Find where the given text appears and provide that cell's center as [x, y] coordinate. 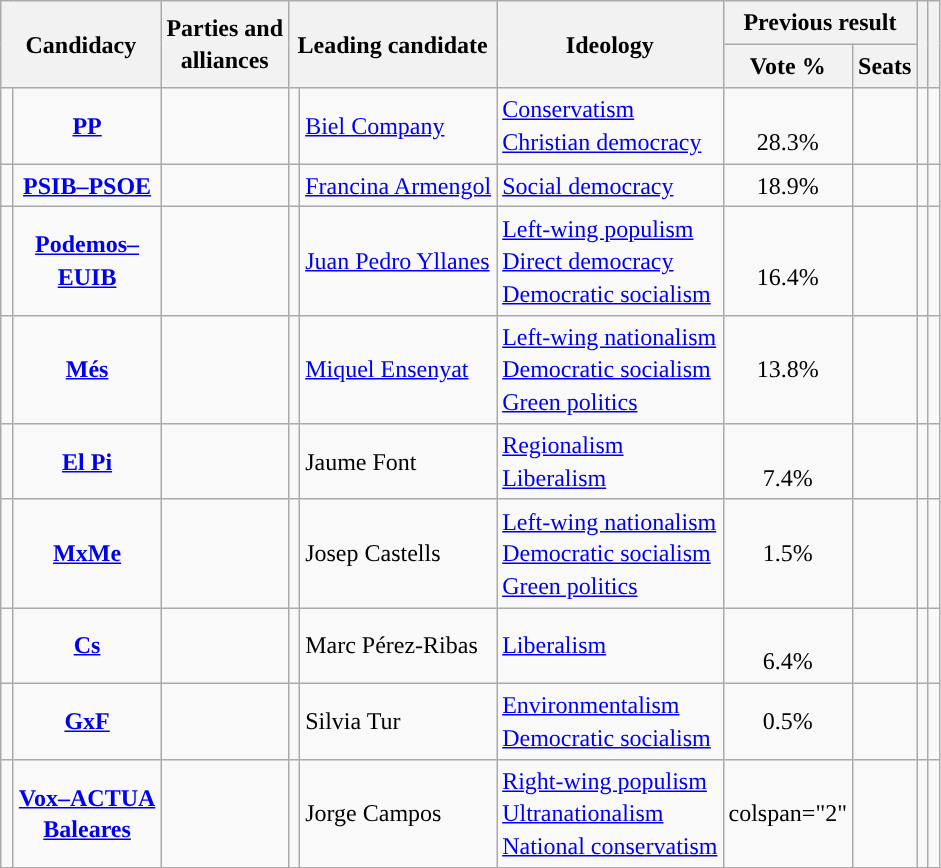
Seats [885, 66]
Previous result [820, 22]
Vote % [788, 66]
colspan="2" [788, 813]
GxF [87, 721]
PSIB–PSOE [87, 186]
Jaume Font [398, 461]
RegionalismLiberalism [610, 461]
MxMe [87, 553]
Jorge Campos [398, 813]
0.5% [788, 721]
Juan Pedro Yllanes [398, 261]
Podemos–EUIB [87, 261]
Biel Company [398, 126]
Candidacy [81, 44]
Més [87, 369]
Leading candidate [393, 44]
Silvia Tur [398, 721]
Liberalism [610, 646]
Marc Pérez-Ribas [398, 646]
7.4% [788, 461]
Parties andalliances [225, 44]
EnvironmentalismDemocratic socialism [610, 721]
Miquel Ensenyat [398, 369]
1.5% [788, 553]
13.8% [788, 369]
Vox–ACTUABaleares [87, 813]
PP [87, 126]
Ideology [610, 44]
Josep Castells [398, 553]
28.3% [788, 126]
Social democracy [610, 186]
18.9% [788, 186]
Cs [87, 646]
16.4% [788, 261]
Left-wing populismDirect democracyDemocratic socialism [610, 261]
Francina Armengol [398, 186]
ConservatismChristian democracy [610, 126]
Right-wing populismUltranationalismNational conservatism [610, 813]
6.4% [788, 646]
El Pi [87, 461]
